Identify which cell holds the provided text, then report its (X, Y) central coordinate. 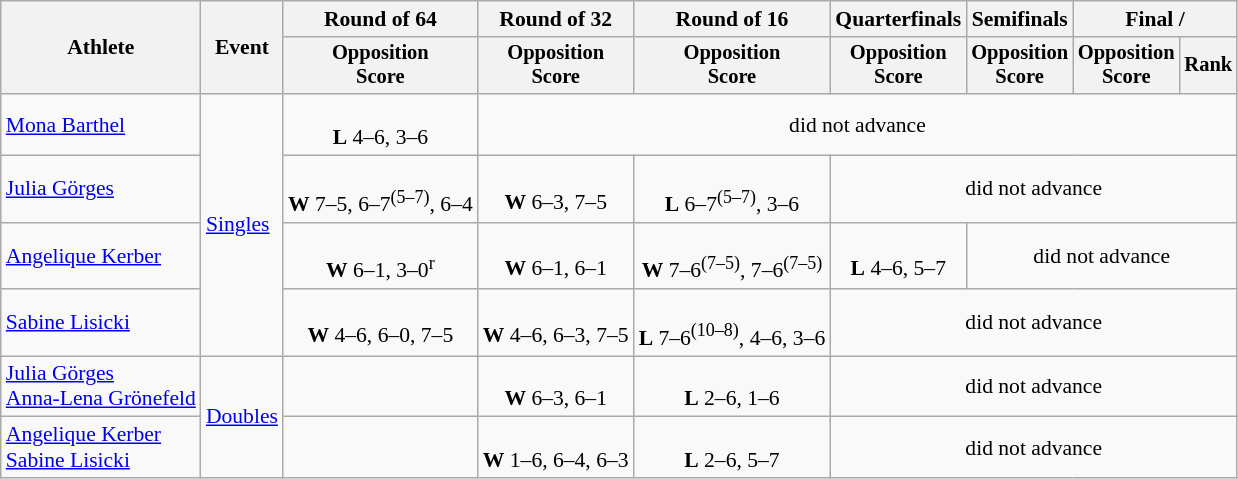
Sabine Lisicki (101, 322)
W 4–6, 6–3, 7–5 (556, 322)
Rank (1208, 66)
L 4–6, 5–7 (898, 256)
L 7–6(10–8), 4–6, 3–6 (732, 322)
Round of 64 (380, 19)
Round of 16 (732, 19)
W 1–6, 6–4, 6–3 (556, 448)
Mona Barthel (101, 124)
Semifinals (1020, 19)
W 6–3, 7–5 (556, 190)
L 6–7(5–7), 3–6 (732, 190)
W 6–3, 6–1 (556, 386)
W 7–6(7–5), 7–6(7–5) (732, 256)
Singles (242, 225)
Athlete (101, 48)
W 7–5, 6–7(5–7), 6–4 (380, 190)
Angelique KerberSabine Lisicki (101, 448)
L 2–6, 1–6 (732, 386)
W 6–1, 6–1 (556, 256)
Round of 32 (556, 19)
L 2–6, 5–7 (732, 448)
W 6–1, 3–0r (380, 256)
Julia Görges (101, 190)
Event (242, 48)
Julia GörgesAnna-Lena Grönefeld (101, 386)
Quarterfinals (898, 19)
W 4–6, 6–0, 7–5 (380, 322)
Final / (1155, 19)
L 4–6, 3–6 (380, 124)
Doubles (242, 417)
Angelique Kerber (101, 256)
